Identify which cell holds the provided text, then report its (x, y) central coordinate. 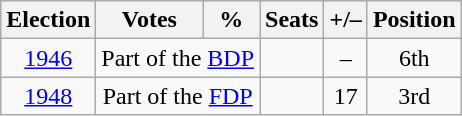
Votes (150, 20)
Part of the FDP (178, 96)
Position (414, 20)
Seats (292, 20)
– (346, 58)
17 (346, 96)
6th (414, 58)
1948 (48, 96)
Part of the BDP (178, 58)
% (232, 20)
1946 (48, 58)
3rd (414, 96)
+/– (346, 20)
Election (48, 20)
